From the cell containing the given text, extract its center point as (x, y) coordinate. 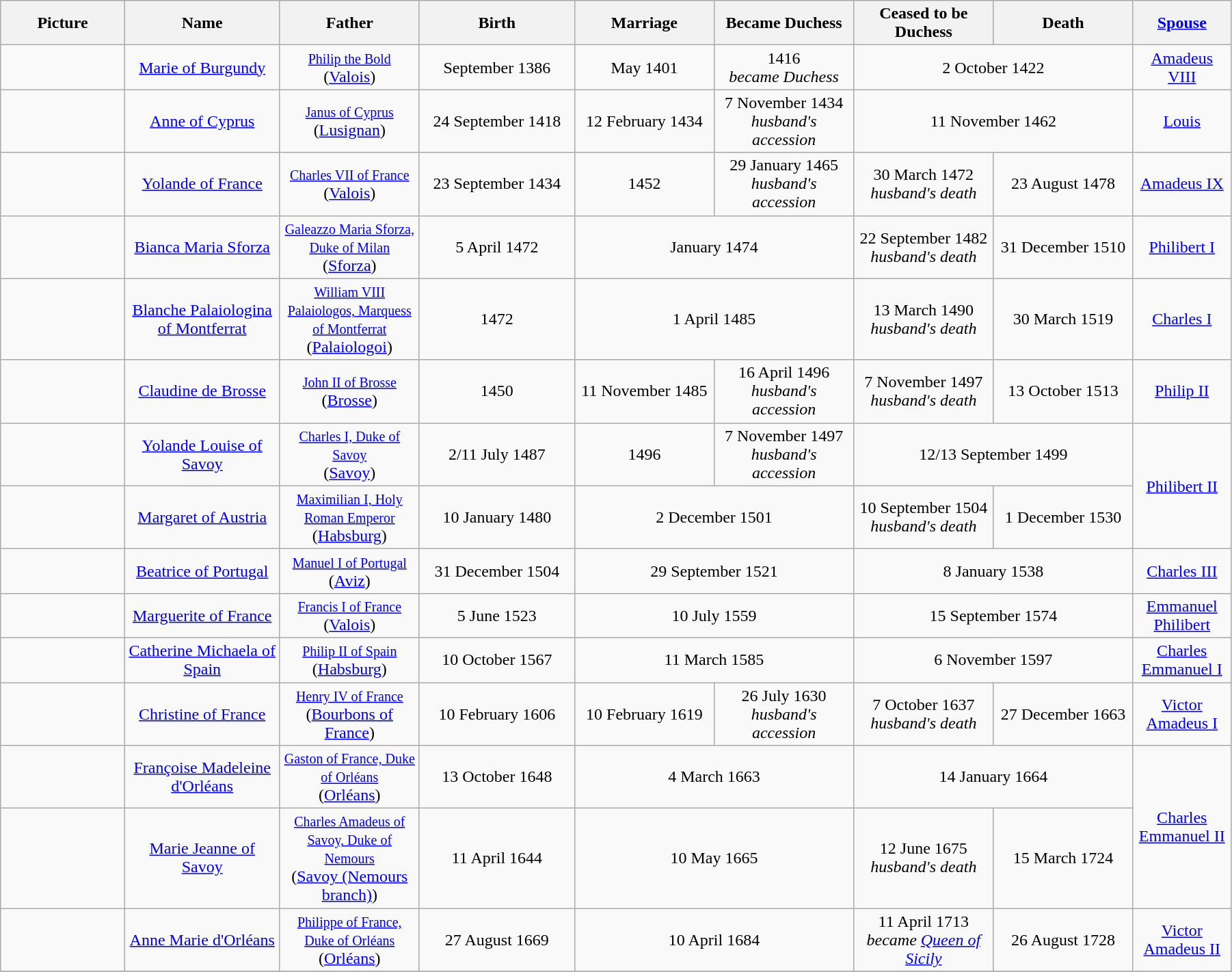
September 1386 (496, 67)
13 October 1648 (496, 777)
13 March 1490husband's death (924, 319)
Janus of Cyprus(Lusignan) (349, 121)
Françoise Madeleine d'Orléans (202, 777)
May 1401 (644, 67)
11 April 1644 (496, 858)
15 September 1574 (993, 616)
Galeazzo Maria Sforza, Duke of Milan(Sforza) (349, 247)
Emmanuel Philibert (1181, 616)
Marie Jeanne of Savoy (202, 858)
7 October 1637husband's death (924, 714)
Amadeus VIII (1181, 67)
Philibert I (1181, 247)
26 August 1728 (1063, 940)
7 November 1497husband's death (924, 391)
Charles I, Duke of Savoy(Savoy) (349, 454)
Amadeus IX (1181, 184)
Beatrice of Portugal (202, 570)
Charles VII of France(Valois) (349, 184)
1452 (644, 184)
Charles III (1181, 570)
Claudine de Brosse (202, 391)
John II of Brosse(Brosse) (349, 391)
16 April 1496husband's accession (784, 391)
5 June 1523 (496, 616)
Philippe of France, Duke of Orléans (Orléans) (349, 940)
7 November 1497husband's accession (784, 454)
Anne Marie d'Orléans (202, 940)
30 March 1472husband's death (924, 184)
Father (349, 23)
1416became Duchess (784, 67)
Anne of Cyprus (202, 121)
Victor Amadeus II (1181, 940)
Catherine Michaela of Spain (202, 659)
Victor Amadeus I (1181, 714)
1 December 1530 (1063, 517)
23 August 1478 (1063, 184)
Name (202, 23)
Ceased to be Duchess (924, 23)
Spouse (1181, 23)
Gaston of France, Duke of Orléans(Orléans) (349, 777)
Charles Emmanuel I (1181, 659)
22 September 1482husband's death (924, 247)
23 September 1434 (496, 184)
10 July 1559 (714, 616)
Picture (63, 23)
15 March 1724 (1063, 858)
14 January 1664 (993, 777)
Louis (1181, 121)
12 February 1434 (644, 121)
31 December 1504 (496, 570)
29 January 1465husband's accession (784, 184)
Death (1063, 23)
10 October 1567 (496, 659)
11 November 1485 (644, 391)
Birth (496, 23)
11 March 1585 (714, 659)
6 November 1597 (993, 659)
10 April 1684 (714, 940)
2 October 1422 (993, 67)
Philibert II (1181, 486)
Manuel I of Portugal(Aviz) (349, 570)
1472 (496, 319)
1 April 1485 (714, 319)
11 November 1462 (993, 121)
13 October 1513 (1063, 391)
Bianca Maria Sforza (202, 247)
31 December 1510 (1063, 247)
Maximilian I, Holy Roman Emperor(Habsburg) (349, 517)
Became Duchess (784, 23)
7 November 1434husband's accession (784, 121)
10 January 1480 (496, 517)
Charles Emmanuel II (1181, 827)
William VIII Palaiologos, Marquess of Montferrat(Palaiologoi) (349, 319)
10 February 1619 (644, 714)
January 1474 (714, 247)
29 September 1521 (714, 570)
Marriage (644, 23)
11 April 1713became Queen of Sicily (924, 940)
Marguerite of France (202, 616)
2/11 July 1487 (496, 454)
Christine of France (202, 714)
Marie of Burgundy (202, 67)
5 April 1472 (496, 247)
Margaret of Austria (202, 517)
Philip II (1181, 391)
10 February 1606 (496, 714)
27 August 1669 (496, 940)
Philip the Bold(Valois) (349, 67)
26 July 1630husband's accession (784, 714)
Blanche Palaiologina of Montferrat (202, 319)
Yolande Louise of Savoy (202, 454)
12 June 1675husband's death (924, 858)
8 January 1538 (993, 570)
30 March 1519 (1063, 319)
10 May 1665 (714, 858)
24 September 1418 (496, 121)
Charles I (1181, 319)
27 December 1663 (1063, 714)
Yolande of France (202, 184)
2 December 1501 (714, 517)
Francis I of France(Valois) (349, 616)
1450 (496, 391)
1496 (644, 454)
12/13 September 1499 (993, 454)
10 September 1504husband's death (924, 517)
4 March 1663 (714, 777)
Philip II of Spain(Habsburg) (349, 659)
Henry IV of France(Bourbons of France) (349, 714)
Charles Amadeus of Savoy, Duke of Nemours(Savoy (Nemours branch)) (349, 858)
